Return [x, y] of the center of cell containing provided text 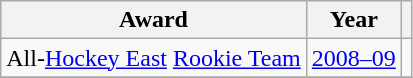
All-Hockey East Rookie Team [154, 58]
2008–09 [354, 58]
Award [154, 20]
Year [354, 20]
